From the cell containing the given text, extract its center point as [x, y] coordinate. 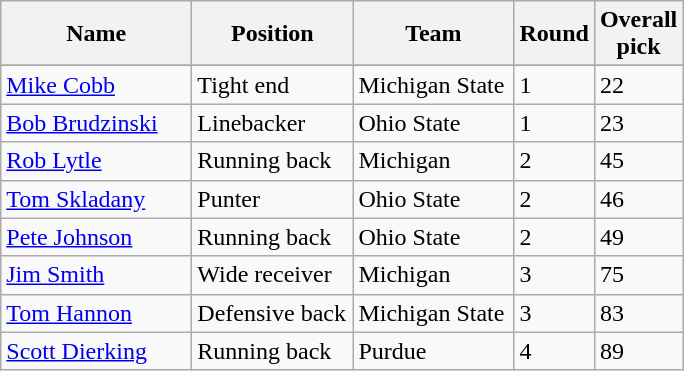
Mike Cobb [96, 85]
Tight end [272, 85]
Team [434, 34]
49 [638, 237]
Defensive back [272, 313]
46 [638, 199]
23 [638, 123]
Name [96, 34]
Punter [272, 199]
83 [638, 313]
Jim Smith [96, 275]
Tom Skladany [96, 199]
Overall pick [638, 34]
Linebacker [272, 123]
Pete Johnson [96, 237]
Scott Dierking [96, 351]
Round [554, 34]
Rob Lytle [96, 161]
Purdue [434, 351]
22 [638, 85]
4 [554, 351]
89 [638, 351]
45 [638, 161]
Tom Hannon [96, 313]
Position [272, 34]
Bob Brudzinski [96, 123]
75 [638, 275]
Wide receiver [272, 275]
